For the text-containing cell, return its midpoint in [x, y] coordinate format. 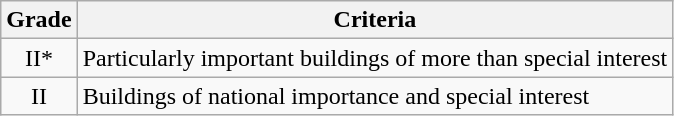
Grade [39, 20]
II* [39, 58]
Particularly important buildings of more than special interest [375, 58]
Buildings of national importance and special interest [375, 96]
Criteria [375, 20]
II [39, 96]
